For the text-containing cell, return its midpoint in (X, Y) coordinate format. 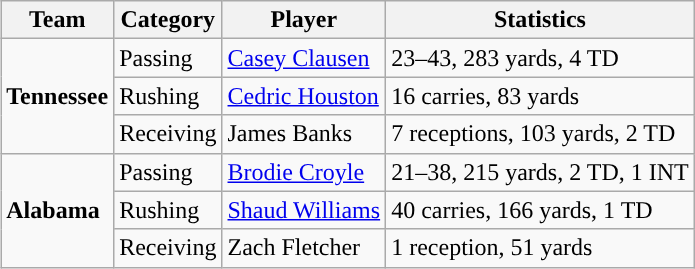
23–43, 283 yards, 4 TD (540, 58)
Casey Clausen (304, 58)
40 carries, 166 yards, 1 TD (540, 210)
Team (58, 20)
1 reception, 51 yards (540, 248)
Alabama (58, 210)
Statistics (540, 20)
16 carries, 83 yards (540, 96)
Category (168, 20)
Zach Fletcher (304, 248)
Brodie Croyle (304, 172)
Tennessee (58, 96)
21–38, 215 yards, 2 TD, 1 INT (540, 172)
Cedric Houston (304, 96)
Player (304, 20)
Shaud Williams (304, 210)
7 receptions, 103 yards, 2 TD (540, 134)
James Banks (304, 134)
